Determine the (X, Y) coordinate at the center of the cell enclosing the given text.  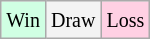
Draw (72, 20)
Win (24, 20)
Loss (126, 20)
